From the cell containing the given text, extract its center point as [X, Y] coordinate. 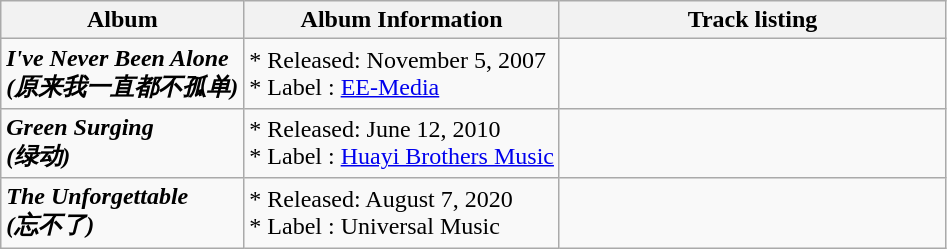
Track listing [752, 20]
Album Information [402, 20]
The Unforgettable (忘不了) [122, 213]
* Released: June 12, 2010 * Label : Huayi Brothers Music [402, 143]
* Released: August 7, 2020 * Label : Universal Music [402, 213]
Album [122, 20]
I've Never Been Alone(原来我一直都不孤单) [122, 74]
Green Surging(绿动) [122, 143]
* Released: November 5, 2007 * Label : EE-Media [402, 74]
